From the cell containing the given text, extract its center point as (x, y) coordinate. 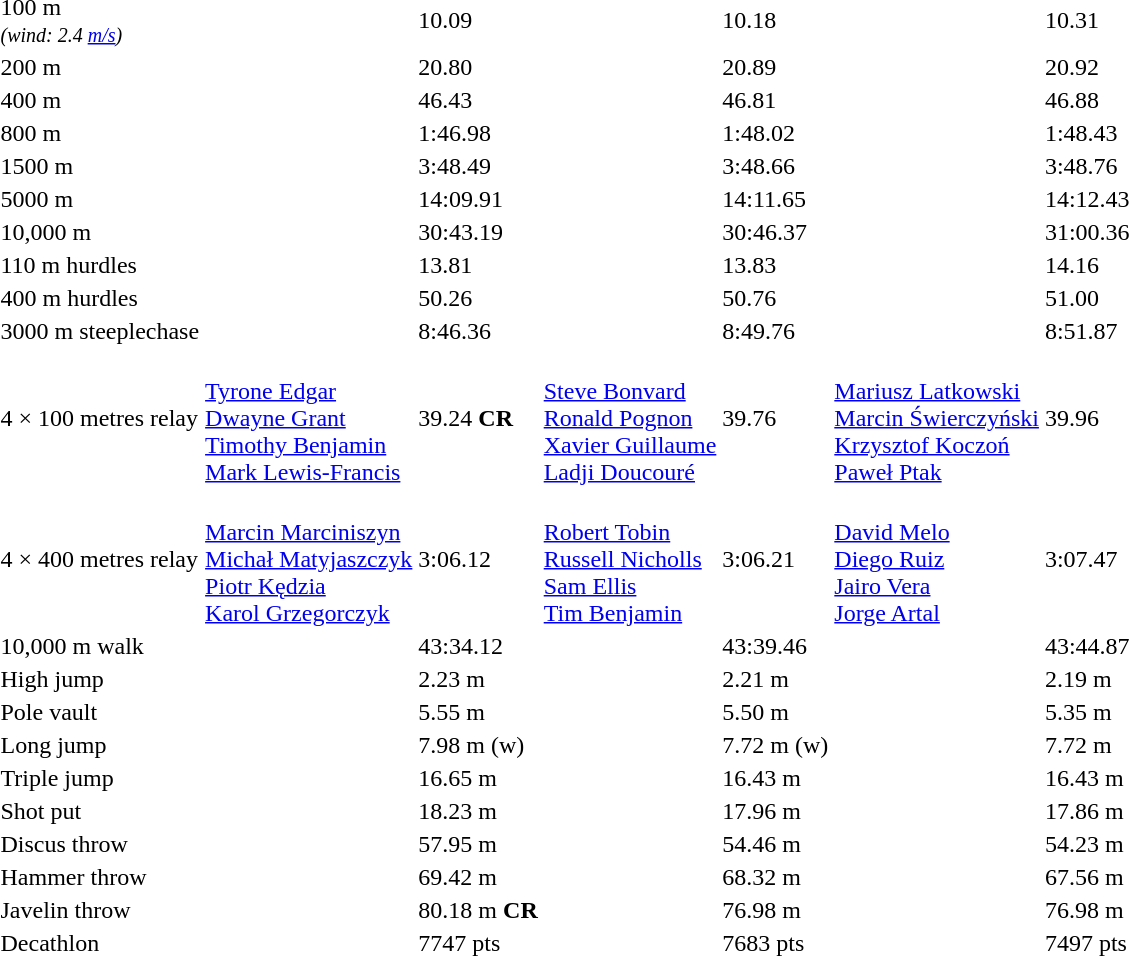
20.89 (776, 67)
76.98 m (776, 910)
1:46.98 (478, 133)
5.55 m (478, 712)
3:48.49 (478, 166)
46.43 (478, 100)
69.42 m (478, 877)
7.98 m (w) (478, 745)
80.18 m CR (478, 910)
17.96 m (776, 811)
68.32 m (776, 877)
Marcin MarciniszynMichał MatyjaszczykPiotr KędziaKarol Grzegorczyk (309, 559)
2.23 m (478, 679)
16.43 m (776, 778)
2.21 m (776, 679)
3:06.21 (776, 559)
16.65 m (478, 778)
43:34.12 (478, 646)
14:09.91 (478, 199)
20.80 (478, 67)
Mariusz LatkowskiMarcin ŚwierczyńskiKrzysztof KoczońPaweł Ptak (937, 418)
Robert TobinRussell NichollsSam EllisTim Benjamin (630, 559)
3:48.66 (776, 166)
13.83 (776, 265)
30:43.19 (478, 232)
14:11.65 (776, 199)
7.72 m (w) (776, 745)
13.81 (478, 265)
8:46.36 (478, 331)
57.95 m (478, 844)
50.26 (478, 298)
43:39.46 (776, 646)
54.46 m (776, 844)
50.76 (776, 298)
Tyrone EdgarDwayne GrantTimothy BenjaminMark Lewis-Francis (309, 418)
30:46.37 (776, 232)
3:06.12 (478, 559)
18.23 m (478, 811)
1:48.02 (776, 133)
39.24 CR (478, 418)
8:49.76 (776, 331)
46.81 (776, 100)
David MeloDiego RuizJairo VeraJorge Artal (937, 559)
Steve BonvardRonald PognonXavier GuillaumeLadji Doucouré (630, 418)
5.50 m (776, 712)
39.76 (776, 418)
